Return [x, y] of the center of cell containing provided text 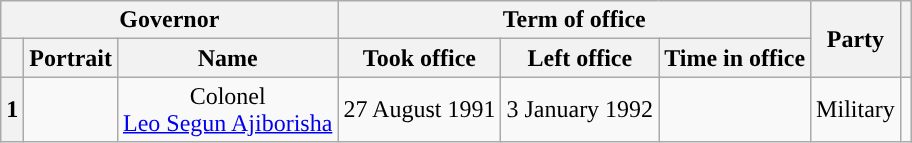
Portrait [71, 58]
1 [12, 110]
Name [227, 58]
Military [856, 110]
27 August 1991 [420, 110]
Party [856, 39]
ColonelLeo Segun Ajiborisha [227, 110]
Governor [170, 20]
3 January 1992 [580, 110]
Time in office [735, 58]
Left office [580, 58]
Term of office [574, 20]
Took office [420, 58]
